Provide the (X, Y) coordinate of the cell's center where the given text is located.  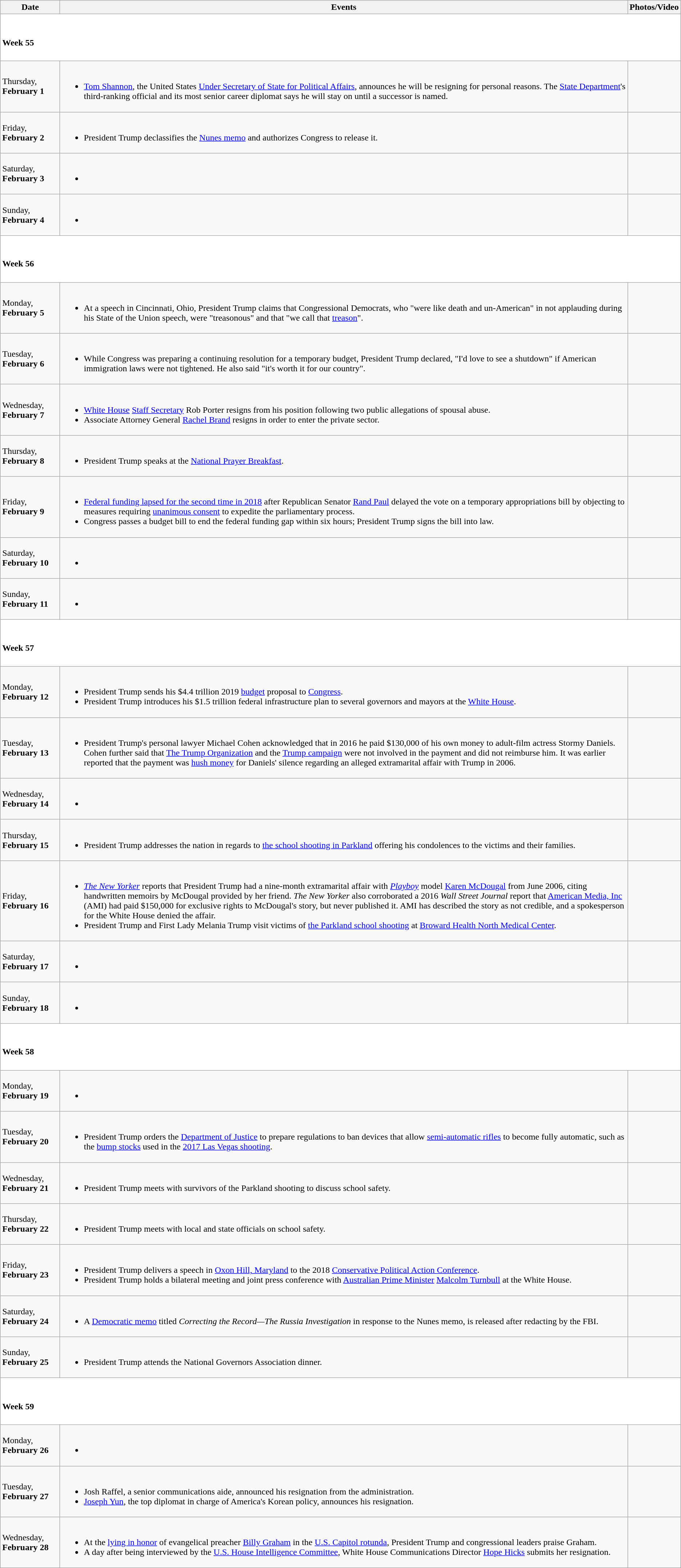
Week 55 (340, 38)
Thursday, February 8 (30, 456)
President Trump meets with local and state officials on school safety. (344, 1224)
Friday, February 2 (30, 132)
Wednesday, February 7 (30, 410)
President Trump speaks at the National Prayer Breakfast. (344, 456)
Monday, February 5 (30, 308)
Wednesday, February 21 (30, 1183)
Tuesday, February 6 (30, 359)
Tuesday, February 27 (30, 1492)
Friday, February 16 (30, 900)
A Democratic memo titled Correcting the Record—The Russia Investigation in response to the Nunes memo, is released after redacting by the FBI. (344, 1316)
Tuesday, February 13 (30, 748)
Sunday, February 25 (30, 1358)
Sunday, February 11 (30, 599)
Events (344, 7)
President Trump declassifies the Nunes memo and authorizes Congress to release it. (344, 132)
Saturday, February 3 (30, 174)
Week 59 (340, 1401)
Monday, February 19 (30, 1090)
Week 56 (340, 259)
Sunday, February 4 (30, 215)
President Trump meets with survivors of the Parkland shooting to discuss school safety. (344, 1183)
Wednesday, February 28 (30, 1543)
Thursday, February 22 (30, 1224)
Monday, February 12 (30, 692)
Wednesday, February 14 (30, 799)
Thursday, February 15 (30, 840)
Photos/Video (654, 7)
President Trump attends the National Governors Association dinner. (344, 1358)
Saturday, February 24 (30, 1316)
Friday, February 23 (30, 1270)
Tuesday, February 20 (30, 1137)
Thursday, February 1 (30, 87)
Friday, February 9 (30, 507)
Monday, February 26 (30, 1446)
Saturday, February 17 (30, 962)
President Trump addresses the nation in regards to the school shooting in Parkland offering his condolences to the victims and their families. (344, 840)
Saturday, February 10 (30, 558)
Sunday, February 18 (30, 1002)
Date (30, 7)
Week 57 (340, 643)
Week 58 (340, 1047)
